From the cell containing the given text, extract its center point as [X, Y] coordinate. 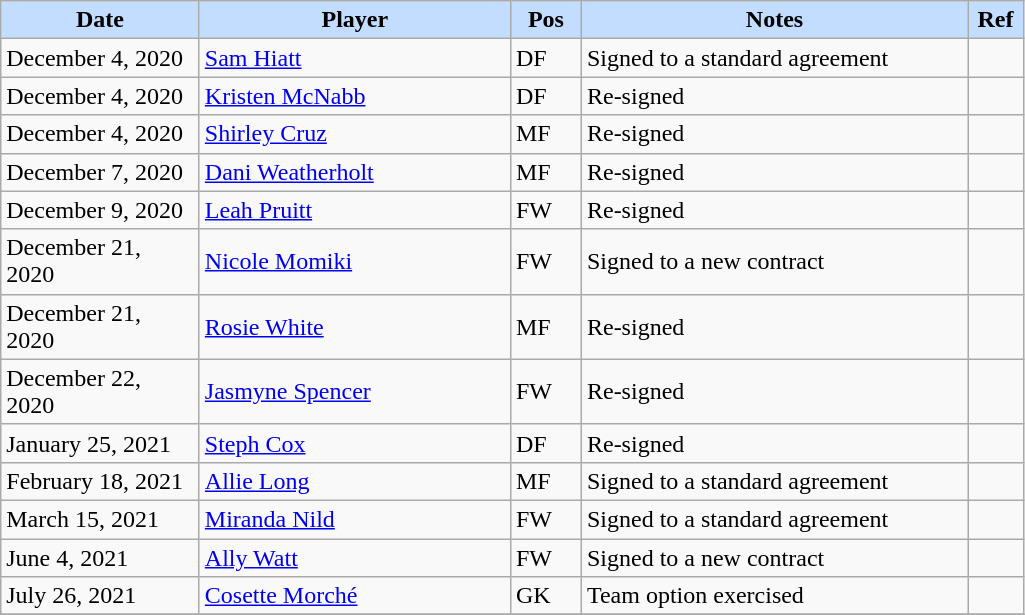
Player [354, 20]
Sam Hiatt [354, 58]
Jasmyne Spencer [354, 392]
GK [546, 596]
Shirley Cruz [354, 134]
Ally Watt [354, 557]
December 7, 2020 [100, 172]
Cosette Morché [354, 596]
Team option exercised [774, 596]
Steph Cox [354, 443]
Miranda Nild [354, 519]
Ref [996, 20]
Nicole Momiki [354, 262]
Date [100, 20]
February 18, 2021 [100, 481]
July 26, 2021 [100, 596]
Allie Long [354, 481]
Dani Weatherholt [354, 172]
December 9, 2020 [100, 210]
June 4, 2021 [100, 557]
March 15, 2021 [100, 519]
Pos [546, 20]
January 25, 2021 [100, 443]
Notes [774, 20]
Leah Pruitt [354, 210]
Kristen McNabb [354, 96]
Rosie White [354, 326]
December 22, 2020 [100, 392]
